Detect which cell encompasses the target text, then output its [X, Y] center coordinate. 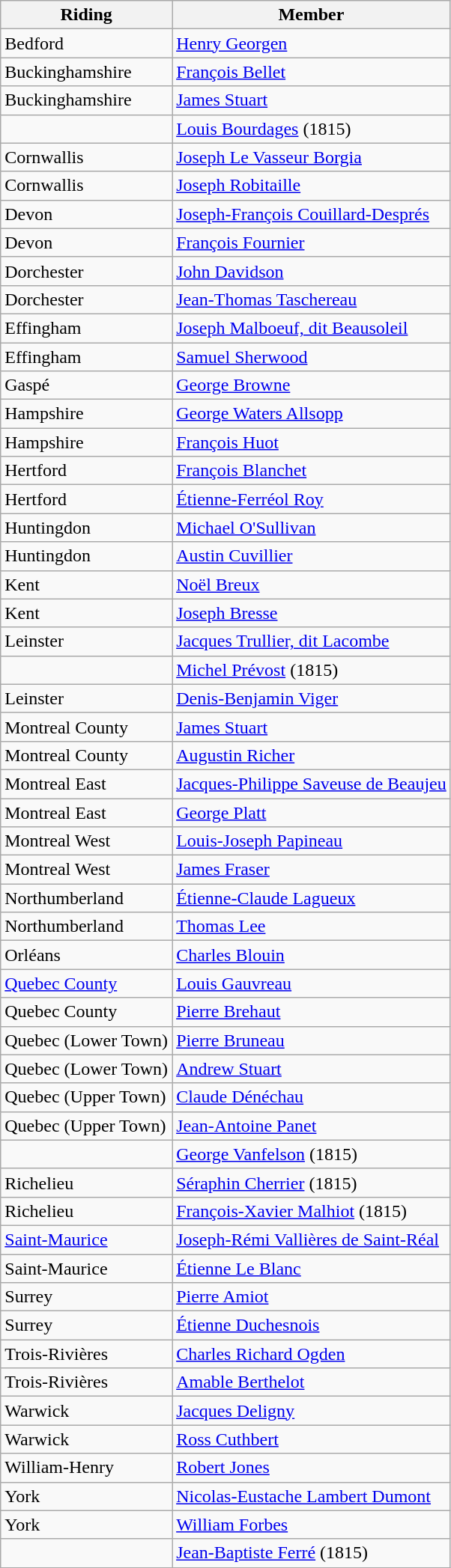
Augustin Richer [312, 755]
Denis-Benjamin Viger [312, 698]
François Bellet [312, 72]
Nicolas-Eustache Lambert Dumont [312, 1496]
Jean-Antoine Panet [312, 1126]
Jacques-Philippe Saveuse de Beaujeu [312, 784]
George Platt [312, 812]
George Waters Allsopp [312, 414]
Jacques Deligny [312, 1411]
Pierre Bruneau [312, 1040]
Charles Blouin [312, 955]
Andrew Stuart [312, 1069]
Claude Dénéchau [312, 1097]
Louis Gauvreau [312, 983]
William Forbes [312, 1525]
François-Xavier Malhiot (1815) [312, 1211]
Étienne-Ferréol Roy [312, 499]
Louis Bourdages (1815) [312, 129]
Michael O'Sullivan [312, 528]
Orléans [87, 955]
Joseph Le Vasseur Borgia [312, 157]
Joseph Robitaille [312, 186]
Thomas Lee [312, 927]
George Browne [312, 385]
John Davidson [312, 271]
Joseph-Rémi Vallières de Saint-Réal [312, 1239]
François Huot [312, 442]
George Vanfelson (1815) [312, 1154]
Séraphin Cherrier (1815) [312, 1183]
Austin Cuvillier [312, 556]
Joseph Bresse [312, 613]
Jacques Trullier, dit Lacombe [312, 641]
François Blanchet [312, 471]
François Fournier [312, 242]
Charles Richard Ogden [312, 1354]
William-Henry [87, 1468]
Jean-Baptiste Ferré (1815) [312, 1553]
James Fraser [312, 870]
Michel Prévost (1815) [312, 670]
Robert Jones [312, 1468]
Gaspé [87, 385]
Henry Georgen [312, 43]
Member [312, 15]
Samuel Sherwood [312, 357]
Joseph Malboeuf, dit Beausoleil [312, 328]
Louis-Joseph Papineau [312, 841]
Étienne-Claude Lagueux [312, 898]
Riding [87, 15]
Étienne Le Blanc [312, 1269]
Pierre Brehaut [312, 1012]
Bedford [87, 43]
Ross Cuthbert [312, 1439]
Amable Berthelot [312, 1382]
Joseph-François Couillard-Després [312, 214]
Jean-Thomas Taschereau [312, 299]
Pierre Amiot [312, 1297]
Étienne Duchesnois [312, 1326]
Noël Breux [312, 585]
